Output the [x, y] coordinate of the center of the cell containing the given text.  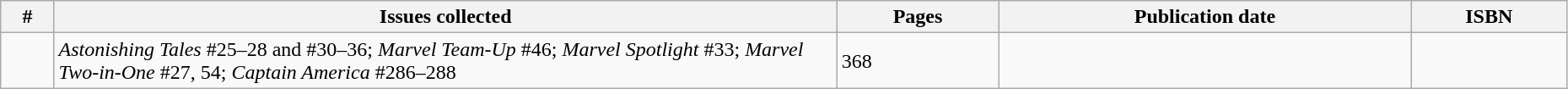
368 [918, 61]
Pages [918, 17]
Astonishing Tales #25–28 and #30–36; Marvel Team-Up #46; Marvel Spotlight #33; Marvel Two-in-One #27, 54; Captain America #286–288 [445, 61]
# [27, 17]
Publication date [1205, 17]
Issues collected [445, 17]
ISBN [1489, 17]
